Extract the (x, y) coordinate from the center of the cell holding the provided text.  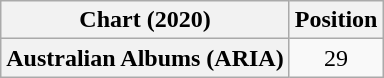
Australian Albums (ARIA) (145, 58)
29 (336, 58)
Position (336, 20)
Chart (2020) (145, 20)
